For the text-containing cell, return its midpoint in (X, Y) coordinate format. 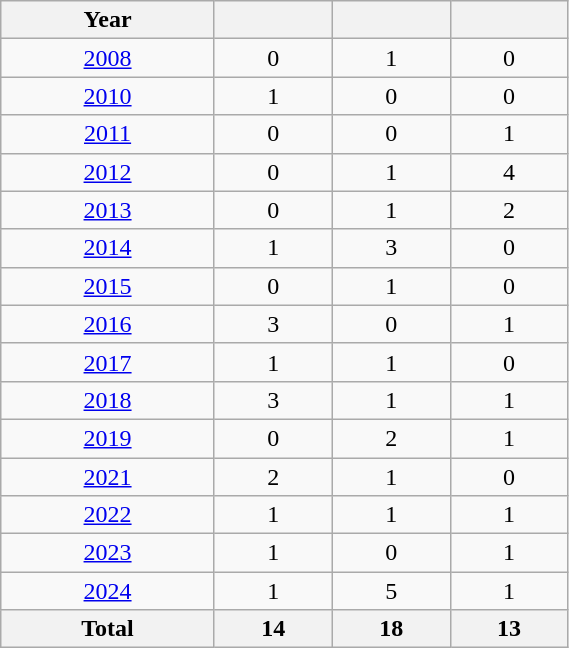
2023 (108, 553)
5 (391, 591)
13 (509, 629)
2010 (108, 96)
2021 (108, 477)
2022 (108, 515)
2018 (108, 400)
2012 (108, 172)
4 (509, 172)
2013 (108, 210)
2024 (108, 591)
Year (108, 20)
2008 (108, 58)
2019 (108, 438)
2011 (108, 134)
14 (273, 629)
2016 (108, 324)
2015 (108, 286)
18 (391, 629)
2014 (108, 248)
Total (108, 629)
2017 (108, 362)
